Return the (X, Y) coordinate for the center point of the cell that contains the specified text.  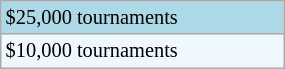
$10,000 tournaments (142, 51)
$25,000 tournaments (142, 17)
